Find where the given text appears and provide that cell's center as (X, Y) coordinate. 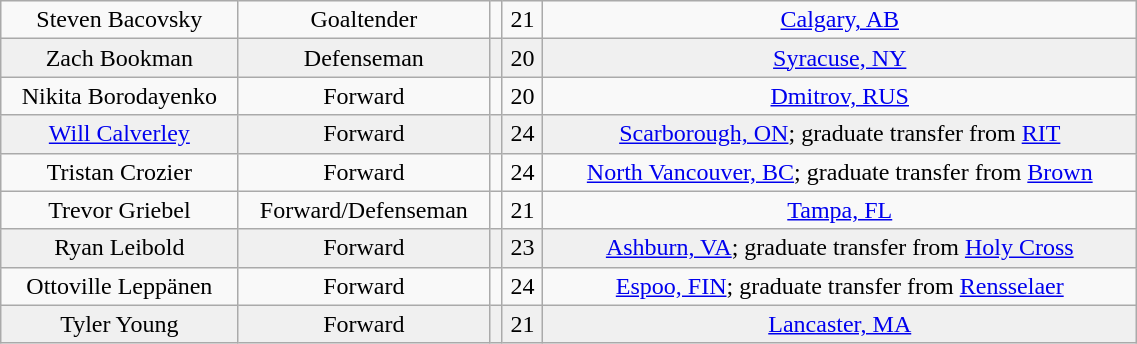
Ottoville Leppänen (120, 286)
Forward/Defenseman (364, 210)
Defenseman (364, 58)
Goaltender (364, 20)
North Vancouver, BC; graduate transfer from Brown (840, 172)
Tyler Young (120, 324)
Will Calverley (120, 134)
Calgary, AB (840, 20)
Steven Bacovsky (120, 20)
23 (522, 248)
Scarborough, ON; graduate transfer from RIT (840, 134)
Trevor Griebel (120, 210)
Dmitrov, RUS (840, 96)
Tampa, FL (840, 210)
Lancaster, MA (840, 324)
Espoo, FIN; graduate transfer from Rensselaer (840, 286)
Ashburn, VA; graduate transfer from Holy Cross (840, 248)
Ryan Leibold (120, 248)
Zach Bookman (120, 58)
Nikita Borodayenko (120, 96)
Tristan Crozier (120, 172)
Syracuse, NY (840, 58)
